Return the (X, Y) coordinate for the center point of the cell that contains the specified text.  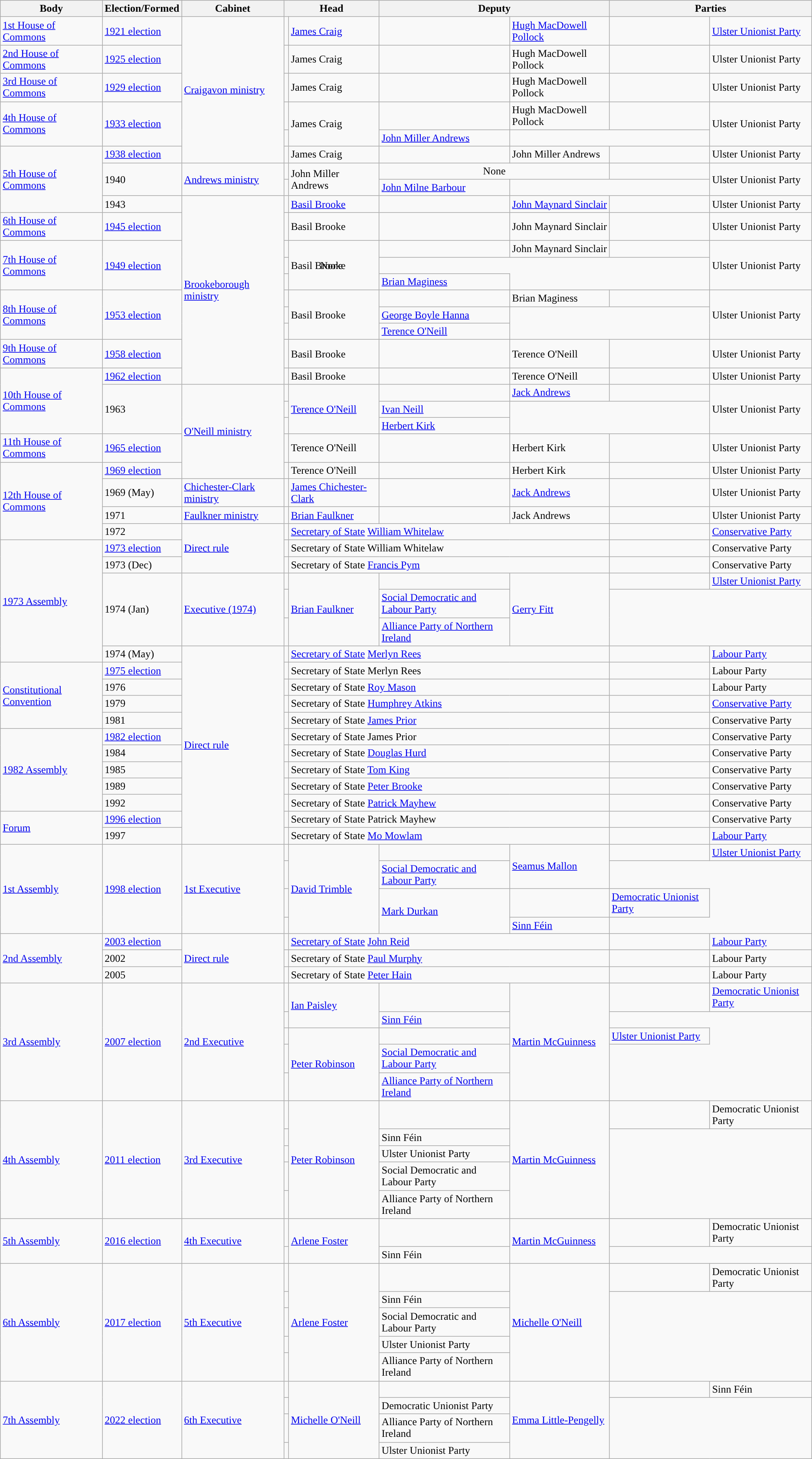
1929 election (142, 88)
1969 (May) (142, 493)
1949 election (142, 265)
5th Executive (232, 1322)
5th Assembly (51, 1241)
2005 (142, 975)
Body (51, 9)
1921 election (142, 31)
1997 (142, 836)
Secretary of State Peter Brooke (449, 786)
11th House of Commons (51, 448)
2002 (142, 958)
7th Assembly (51, 1420)
James Chichester-Clark (334, 493)
Deputy (494, 9)
1989 (142, 786)
Constitutional Convention (51, 695)
1940 (142, 179)
Cabinet (232, 9)
1974 (May) (142, 654)
George Boyle Hanna (444, 315)
Emma Little-Pengelly (560, 1420)
1975 election (142, 671)
6th Executive (232, 1420)
1973 election (142, 548)
1933 election (142, 124)
5th House of Commons (51, 179)
Secretary of State Peter Hain (449, 975)
3rd Executive (232, 1159)
1945 election (142, 226)
Ivan Neill (444, 409)
Forum (51, 827)
1953 election (142, 315)
3rd House of Commons (51, 88)
1963 (142, 409)
Secretary of State Paul Murphy (449, 958)
2003 election (142, 942)
David Trimble (334, 889)
1962 election (142, 376)
1998 election (142, 889)
2011 election (142, 1159)
Secretary of State Tom King (449, 770)
Faulkner ministry (232, 515)
2016 election (142, 1241)
1973 (Dec) (142, 564)
3rd Assembly (51, 1042)
6th Assembly (51, 1322)
O'Neill ministry (232, 431)
1st Executive (232, 889)
1943 (142, 204)
Secretary of State Humphrey Atkins (449, 704)
1938 election (142, 154)
Executive (1974) (232, 610)
Head (331, 9)
2022 election (142, 1420)
6th House of Commons (51, 226)
8th House of Commons (51, 315)
10th House of Commons (51, 401)
9th House of Commons (51, 354)
1982 Assembly (51, 770)
Craigavon ministry (232, 90)
Andrews ministry (232, 179)
1985 (142, 770)
1979 (142, 704)
1992 (142, 803)
2nd House of Commons (51, 59)
4th Assembly (51, 1159)
1996 election (142, 819)
1976 (142, 687)
2007 election (142, 1042)
1981 (142, 720)
Secretary of State Francis Pym (449, 564)
Secretary of State Mo Mowlam (449, 836)
2nd Executive (232, 1042)
1972 (142, 531)
Secretary of State Roy Mason (449, 687)
2nd Assembly (51, 958)
Ian Paisley (334, 1006)
John Milne Barbour (444, 187)
1958 election (142, 354)
1984 (142, 753)
1982 election (142, 737)
1969 election (142, 470)
Chichester-Clark ministry (232, 493)
1st House of Commons (51, 31)
1965 election (142, 448)
1925 election (142, 59)
Brookeborough ministry (232, 290)
7th House of Commons (51, 265)
4th House of Commons (51, 124)
Mark Durkan (444, 911)
1971 (142, 515)
Parties (710, 9)
Gerry Fitt (560, 610)
Election/Formed (142, 9)
1st Assembly (51, 889)
1974 (Jan) (142, 610)
1973 Assembly (51, 601)
2017 election (142, 1322)
Secretary of State Douglas Hurd (449, 753)
12th House of Commons (51, 501)
4th Executive (232, 1241)
Secretary of State John Reid (449, 942)
Seamus Mallon (560, 867)
